Determine the [X, Y] coordinate at the center of the cell enclosing the given text.  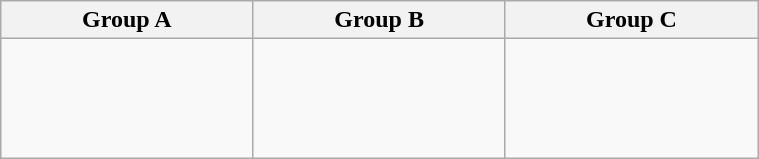
Group B [379, 20]
Group C [631, 20]
Group A [127, 20]
